Find where the given text appears and provide that cell's center as [X, Y] coordinate. 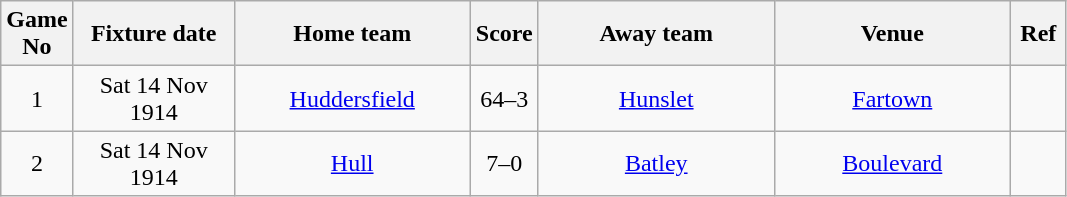
Batley [656, 164]
Hull [352, 164]
Huddersfield [352, 98]
Venue [892, 34]
Boulevard [892, 164]
2 [37, 164]
Away team [656, 34]
Score [504, 34]
Game No [37, 34]
Hunslet [656, 98]
Fartown [892, 98]
Fixture date [154, 34]
Home team [352, 34]
7–0 [504, 164]
1 [37, 98]
64–3 [504, 98]
Ref [1038, 34]
